Pinpoint the cell where the given text exists, returning its [X, Y] midpoint coordinate. 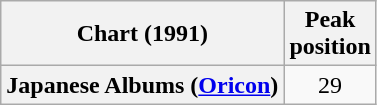
29 [330, 85]
Japanese Albums (Oricon) [142, 85]
Peak position [330, 34]
Chart (1991) [142, 34]
